From the cell containing the given text, extract its center point as [X, Y] coordinate. 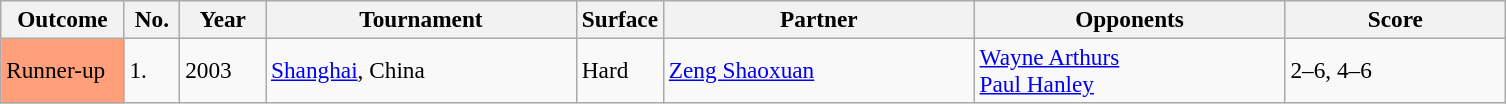
Opponents [1130, 19]
2–6, 4–6 [1396, 70]
Surface [620, 19]
No. [152, 19]
Wayne Arthurs Paul Hanley [1130, 70]
Shanghai, China [422, 70]
Runner-up [62, 70]
Year [223, 19]
Tournament [422, 19]
Partner [818, 19]
Outcome [62, 19]
2003 [223, 70]
Score [1396, 19]
Zeng Shaoxuan [818, 70]
1. [152, 70]
Hard [620, 70]
